Identify which cell holds the provided text, then report its (X, Y) central coordinate. 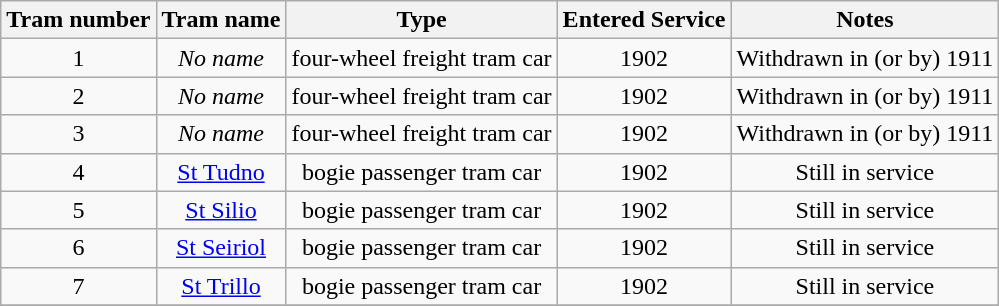
3 (78, 134)
1 (78, 58)
2 (78, 96)
Type (422, 20)
5 (78, 210)
6 (78, 248)
Entered Service (644, 20)
Tram name (221, 20)
Notes (865, 20)
St Tudno (221, 172)
St Silio (221, 210)
7 (78, 286)
St Trillo (221, 286)
Tram number (78, 20)
St Seiriol (221, 248)
4 (78, 172)
